From the cell containing the given text, extract its center point as [x, y] coordinate. 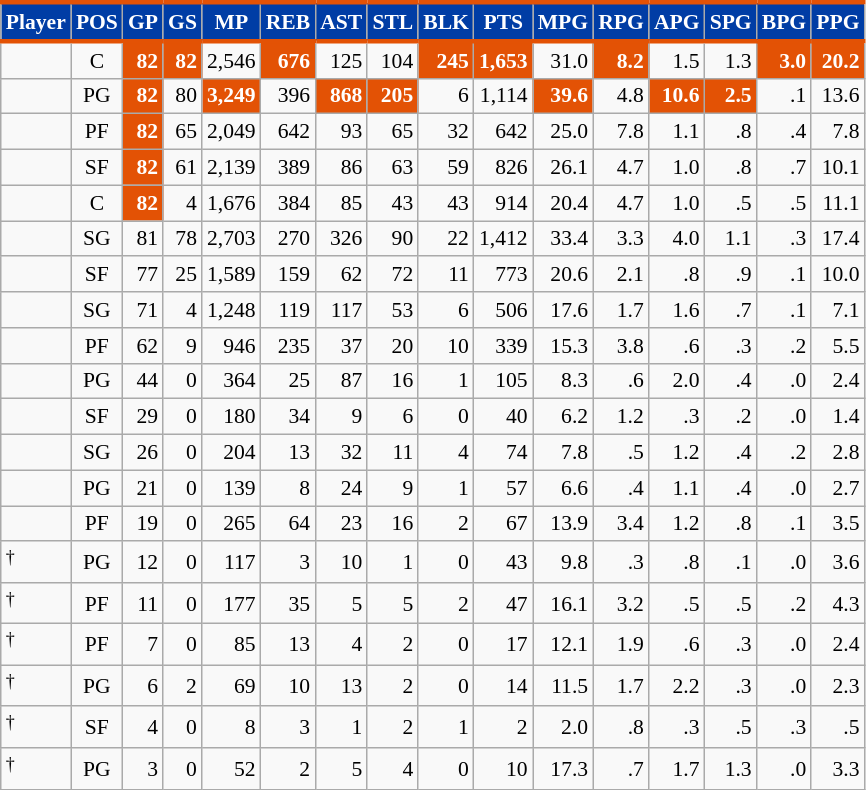
2,139 [232, 168]
PPG [838, 22]
4.3 [838, 604]
64 [288, 524]
44 [143, 381]
67 [504, 524]
9.8 [563, 562]
31.0 [563, 60]
15.3 [563, 346]
1,676 [232, 203]
2.8 [838, 453]
87 [341, 381]
86 [341, 168]
205 [392, 96]
GS [182, 22]
90 [392, 239]
326 [341, 239]
17.3 [563, 768]
93 [341, 132]
2.2 [677, 686]
159 [288, 275]
1,589 [232, 275]
119 [288, 310]
125 [341, 60]
2.1 [621, 275]
4.8 [621, 96]
4.0 [677, 239]
22 [446, 239]
105 [504, 381]
2,703 [232, 239]
POS [97, 22]
47 [504, 604]
914 [504, 203]
37 [341, 346]
389 [288, 168]
339 [504, 346]
GP [143, 22]
10.6 [677, 96]
8.3 [563, 381]
3.8 [621, 346]
3.0 [784, 60]
7.1 [838, 310]
20.6 [563, 275]
20.2 [838, 60]
39.6 [563, 96]
7 [143, 644]
40 [504, 417]
26.1 [563, 168]
270 [288, 239]
3.4 [621, 524]
139 [232, 488]
2.7 [838, 488]
29 [143, 417]
BLK [446, 22]
33.4 [563, 239]
868 [341, 96]
SPG [731, 22]
1,653 [504, 60]
3.5 [838, 524]
10.0 [838, 275]
235 [288, 346]
77 [143, 275]
23 [341, 524]
61 [182, 168]
12.1 [563, 644]
10.1 [838, 168]
MPG [563, 22]
17.4 [838, 239]
72 [392, 275]
506 [504, 310]
1.5 [677, 60]
20 [392, 346]
63 [392, 168]
71 [143, 310]
78 [182, 239]
AST [341, 22]
1,412 [504, 239]
245 [446, 60]
69 [232, 686]
3.2 [621, 604]
1.4 [838, 417]
826 [504, 168]
5.5 [838, 346]
12 [143, 562]
20.4 [563, 203]
BPG [784, 22]
676 [288, 60]
11.1 [838, 203]
16.1 [563, 604]
1,114 [504, 96]
6.6 [563, 488]
1.9 [621, 644]
3,249 [232, 96]
1,248 [232, 310]
2.5 [731, 96]
81 [143, 239]
74 [504, 453]
2,049 [232, 132]
6.2 [563, 417]
396 [288, 96]
APG [677, 22]
.9 [731, 275]
MP [232, 22]
773 [504, 275]
177 [232, 604]
204 [232, 453]
25.0 [563, 132]
17.6 [563, 310]
1.6 [677, 310]
180 [232, 417]
STL [392, 22]
3.6 [838, 562]
13.9 [563, 524]
Player [36, 22]
35 [288, 604]
21 [143, 488]
PTS [504, 22]
52 [232, 768]
53 [392, 310]
REB [288, 22]
80 [182, 96]
2,546 [232, 60]
24 [341, 488]
59 [446, 168]
384 [288, 203]
8.2 [621, 60]
26 [143, 453]
19 [143, 524]
17 [504, 644]
946 [232, 346]
265 [232, 524]
2.3 [838, 686]
11.5 [563, 686]
34 [288, 417]
104 [392, 60]
13.6 [838, 96]
RPG [621, 22]
14 [504, 686]
364 [232, 381]
57 [504, 488]
